Scan for the cell matching the given text and deliver its [X, Y] coordinate at center. 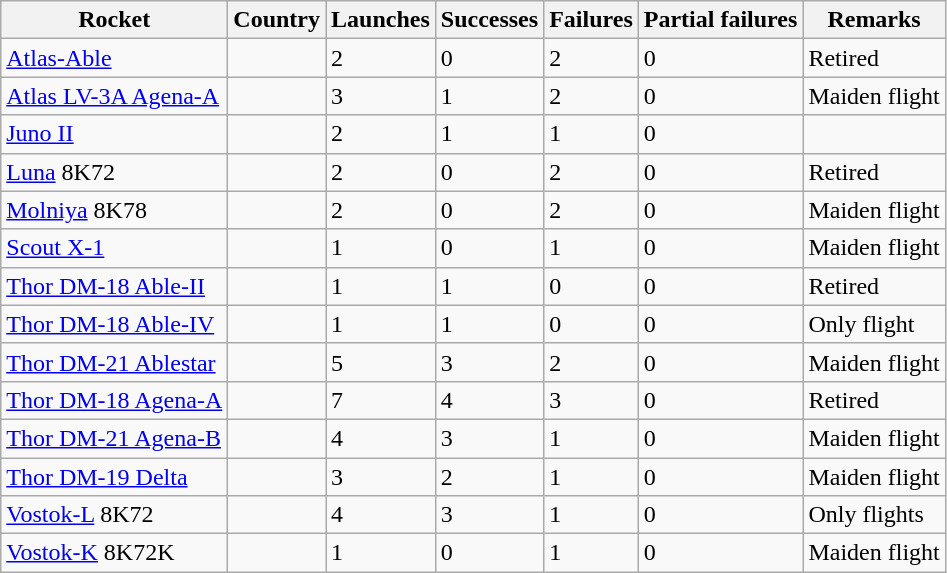
Molniya 8K78 [114, 210]
Rocket [114, 20]
Only flight [874, 324]
Atlas LV-3A Agena-A [114, 96]
Remarks [874, 20]
Successes [489, 20]
Scout X-1 [114, 248]
Thor DM-21 Agena-B [114, 438]
Thor DM-21 Ablestar [114, 362]
Failures [592, 20]
Thor DM-19 Delta [114, 477]
Vostok-L 8K72 [114, 515]
Launches [381, 20]
Juno II [114, 134]
Atlas-Able [114, 58]
Partial failures [720, 20]
7 [381, 400]
5 [381, 362]
Thor DM-18 Able-IV [114, 324]
Thor DM-18 Agena-A [114, 400]
Only flights [874, 515]
Thor DM-18 Able-II [114, 286]
Vostok-K 8K72K [114, 553]
Country [277, 20]
Luna 8K72 [114, 172]
